Search for the cell housing the specified text and yield its [X, Y] center coordinate. 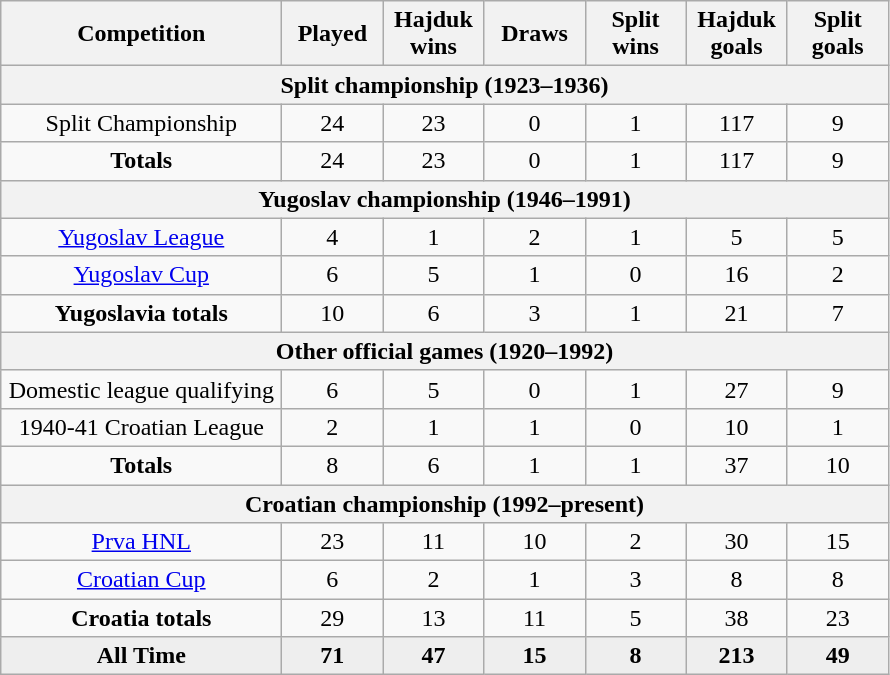
Prva HNL [142, 542]
Croatia totals [142, 618]
Draws [534, 34]
7 [838, 313]
Played [332, 34]
49 [838, 656]
Split Championship [142, 123]
1940-41 Croatian League [142, 427]
4 [332, 237]
30 [736, 542]
38 [736, 618]
Yugoslav Cup [142, 275]
29 [332, 618]
Croatian Cup [142, 580]
Yugoslav championship (1946–1991) [444, 199]
37 [736, 465]
27 [736, 389]
Domestic league qualifying [142, 389]
Split goals [838, 34]
Hajduk wins [434, 34]
All Time [142, 656]
71 [332, 656]
Croatian championship (1992–present) [444, 503]
Split championship (1923–1936) [444, 85]
Yugoslav League [142, 237]
Split wins [636, 34]
Yugoslavia totals [142, 313]
Competition [142, 34]
47 [434, 656]
Other official games (1920–1992) [444, 351]
Hajduk goals [736, 34]
213 [736, 656]
16 [736, 275]
13 [434, 618]
21 [736, 313]
